Identify which cell holds the provided text, then report its [X, Y] central coordinate. 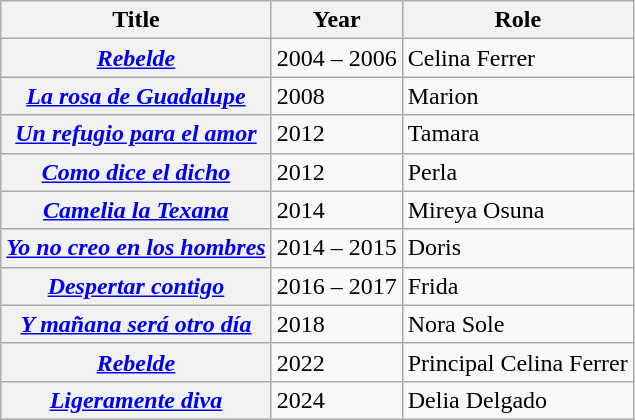
Tamara [518, 134]
2008 [336, 96]
2022 [336, 362]
Ligeramente diva [136, 400]
Principal Celina Ferrer [518, 362]
Title [136, 20]
Role [518, 20]
Un refugio para el amor [136, 134]
Marion [518, 96]
Despertar contigo [136, 286]
Camelia la Texana [136, 210]
Celina Ferrer [518, 58]
2004 – 2006 [336, 58]
2014 – 2015 [336, 248]
Y mañana será otro día [136, 324]
2018 [336, 324]
2014 [336, 210]
Frida [518, 286]
Yo no creo en los hombres [136, 248]
Mireya Osuna [518, 210]
La rosa de Guadalupe [136, 96]
Delia Delgado [518, 400]
2024 [336, 400]
Como dice el dicho [136, 172]
2016 – 2017 [336, 286]
Perla [518, 172]
Doris [518, 248]
Nora Sole [518, 324]
Year [336, 20]
